Identify which cell holds the provided text, then report its [x, y] central coordinate. 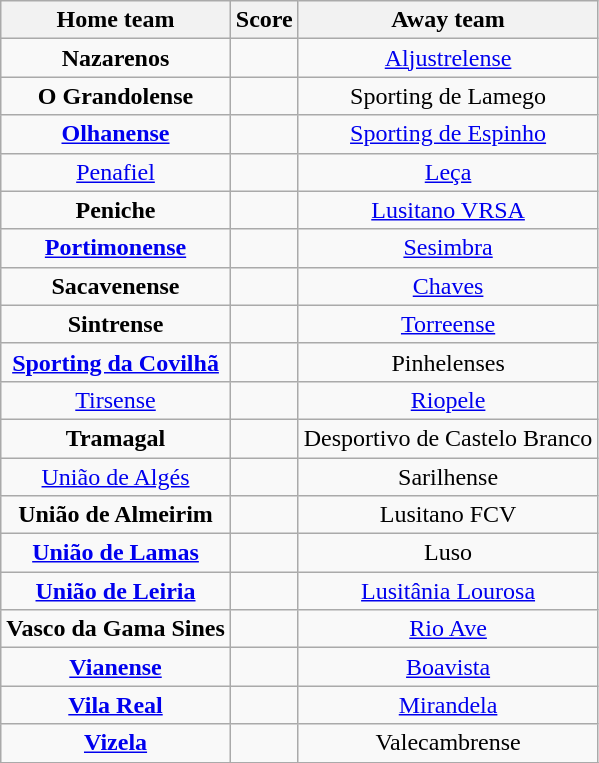
Home team [116, 20]
Olhanense [116, 134]
União de Leiria [116, 591]
Vila Real [116, 705]
Desportivo de Castelo Branco [448, 438]
Vizela [116, 743]
Rio Ave [448, 629]
Away team [448, 20]
Vianense [116, 667]
Pinhelenses [448, 362]
Torreense [448, 324]
Lusitânia Lourosa [448, 591]
Peniche [116, 210]
Boavista [448, 667]
Sintrense [116, 324]
União de Lamas [116, 553]
Sacavenense [116, 286]
Nazarenos [116, 58]
Chaves [448, 286]
Valecambrense [448, 743]
Sporting de Espinho [448, 134]
Sarilhense [448, 477]
Aljustrelense [448, 58]
Tramagal [116, 438]
Leça [448, 172]
Vasco da Gama Sines [116, 629]
Lusitano VRSA [448, 210]
União de Algés [116, 477]
Penafiel [116, 172]
Score [264, 20]
Sesimbra [448, 248]
Portimonense [116, 248]
Tirsense [116, 400]
União de Almeirim [116, 515]
Riopele [448, 400]
O Grandolense [116, 96]
Sporting da Covilhã [116, 362]
Luso [448, 553]
Sporting de Lamego [448, 96]
Lusitano FCV [448, 515]
Mirandela [448, 705]
